Provide the (x, y) coordinate of the cell's center where the given text is located.  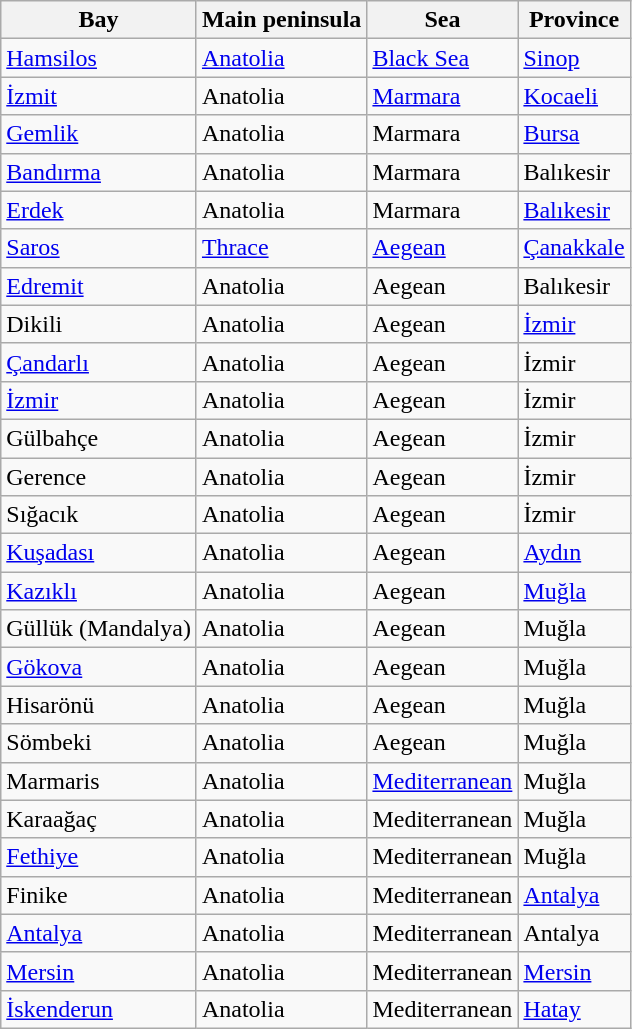
Dikili (99, 324)
Marmaris (99, 781)
Sea (442, 20)
Güllük (Mandalya) (99, 629)
Bursa (574, 134)
Hatay (574, 1009)
Kocaeli (574, 96)
Erdek (99, 210)
Kuşadası (99, 553)
Saros (99, 248)
Sinop (574, 58)
Gülbahçe (99, 438)
Thrace (281, 248)
Edremit (99, 286)
Aydın (574, 553)
Hamsilos (99, 58)
Sömbeki (99, 743)
Black Sea (442, 58)
Çandarlı (99, 362)
Bandırma (99, 172)
İzmit (99, 96)
Finike (99, 895)
Kazıklı (99, 591)
Çanakkale (574, 248)
Hisarönü (99, 705)
Sığacık (99, 515)
Bay (99, 20)
Karaağaç (99, 819)
Main peninsula (281, 20)
Gemlik (99, 134)
Gökova (99, 667)
Gerence (99, 477)
İskenderun (99, 1009)
Fethiye (99, 857)
Province (574, 20)
